Scan for the cell matching the given text and deliver its (X, Y) coordinate at center. 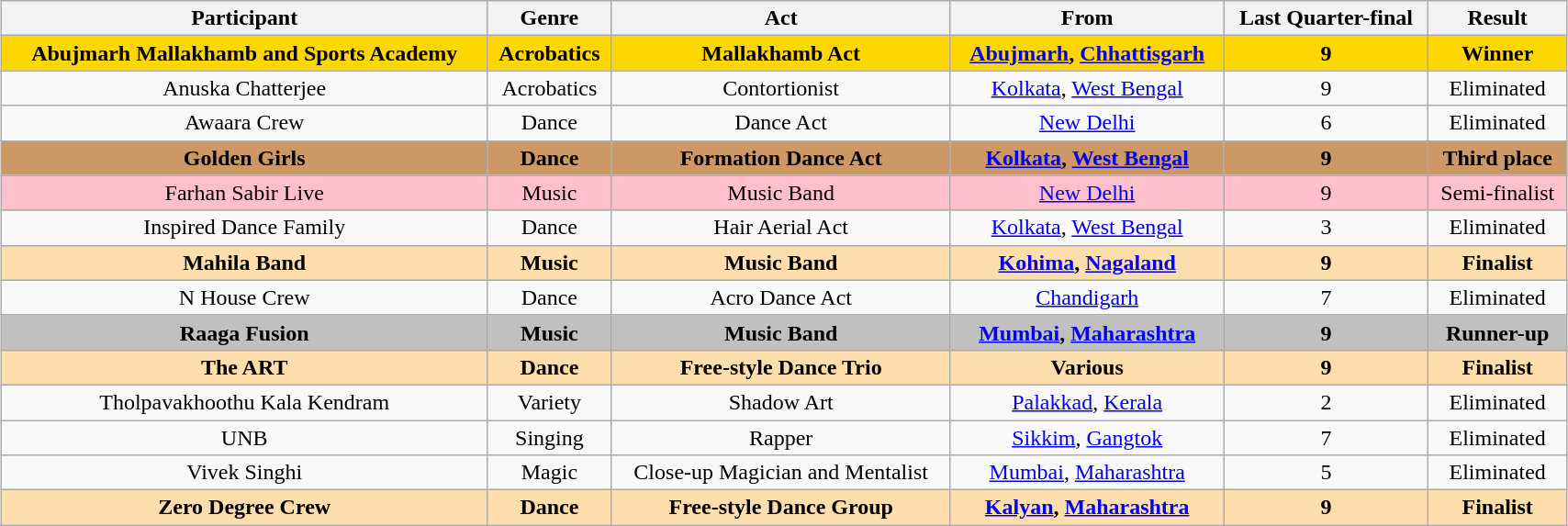
Semi-finalist (1498, 193)
UNB (244, 438)
Farhan Sabir Live (244, 193)
The ART (244, 367)
Winner (1498, 53)
Variety (549, 402)
Tholpavakhoothu Kala Kendram (244, 402)
Third place (1498, 158)
Free-style Dance Group (780, 508)
3 (1326, 228)
Hair Aerial Act (780, 228)
Rapper (780, 438)
Last Quarter-final (1326, 18)
Anuska Chatterjee (244, 88)
Zero Degree Crew (244, 508)
6 (1326, 123)
Runner-up (1498, 332)
Vivek Singhi (244, 473)
Chandigarh (1087, 297)
Free-style Dance Trio (780, 367)
Contortionist (780, 88)
N House Crew (244, 297)
Inspired Dance Family (244, 228)
Magic (549, 473)
Act (780, 18)
Singing (549, 438)
Various (1087, 367)
Dance Act (780, 123)
Abujmarh Mallakhamb and Sports Academy (244, 53)
Abujmarh, Chhattisgarh (1087, 53)
Kalyan, Maharashtra (1087, 508)
Genre (549, 18)
Golden Girls (244, 158)
Sikkim, Gangtok (1087, 438)
Acro Dance Act (780, 297)
Awaara Crew (244, 123)
Mallakhamb Act (780, 53)
Result (1498, 18)
Participant (244, 18)
5 (1326, 473)
Formation Dance Act (780, 158)
Mahila Band (244, 263)
Close-up Magician and Mentalist (780, 473)
Kohima, Nagaland (1087, 263)
2 (1326, 402)
Palakkad, Kerala (1087, 402)
From (1087, 18)
Raaga Fusion (244, 332)
Shadow Art (780, 402)
